Search for the cell housing the specified text and yield its [X, Y] center coordinate. 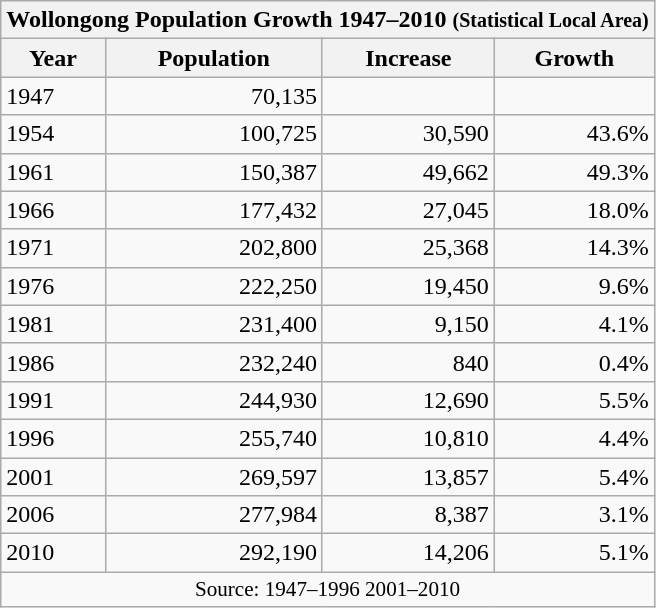
1966 [53, 210]
255,740 [214, 438]
70,135 [214, 96]
Increase [408, 58]
1961 [53, 172]
5.4% [574, 477]
1954 [53, 134]
1991 [53, 400]
177,432 [214, 210]
49,662 [408, 172]
49.3% [574, 172]
30,590 [408, 134]
14.3% [574, 248]
10,810 [408, 438]
231,400 [214, 324]
18.0% [574, 210]
9.6% [574, 286]
2006 [53, 515]
222,250 [214, 286]
Source: 1947–1996 2001–2010 [328, 590]
Population [214, 58]
269,597 [214, 477]
Year [53, 58]
4.4% [574, 438]
12,690 [408, 400]
2001 [53, 477]
Growth [574, 58]
1996 [53, 438]
8,387 [408, 515]
1981 [53, 324]
0.4% [574, 362]
43.6% [574, 134]
840 [408, 362]
232,240 [214, 362]
202,800 [214, 248]
Wollongong Population Growth 1947–2010 (Statistical Local Area) [328, 20]
150,387 [214, 172]
14,206 [408, 553]
9,150 [408, 324]
1976 [53, 286]
2010 [53, 553]
25,368 [408, 248]
1986 [53, 362]
1971 [53, 248]
13,857 [408, 477]
19,450 [408, 286]
3.1% [574, 515]
1947 [53, 96]
244,930 [214, 400]
292,190 [214, 553]
100,725 [214, 134]
27,045 [408, 210]
5.5% [574, 400]
4.1% [574, 324]
277,984 [214, 515]
5.1% [574, 553]
